Return the (X, Y) coordinate for the center point of the cell that contains the specified text.  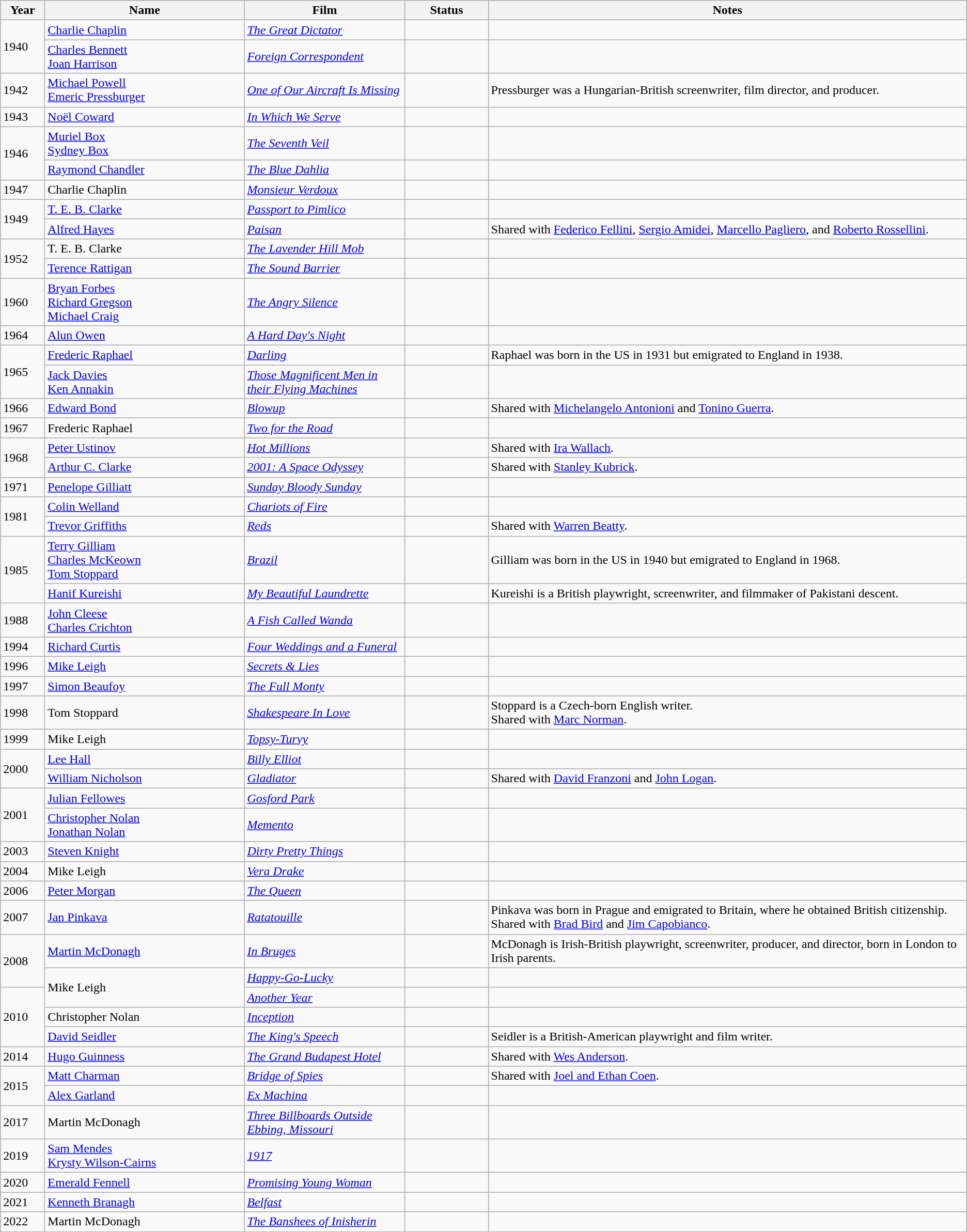
1946 (23, 153)
In Which We Serve (324, 117)
Bryan ForbesRichard GregsonMichael Craig (145, 302)
Chariots of Fire (324, 507)
Kenneth Branagh (145, 1202)
Darling (324, 355)
Gosford Park (324, 798)
Jack DaviesKen Annakin (145, 382)
2022 (23, 1222)
Raymond Chandler (145, 170)
The Angry Silence (324, 302)
A Fish Called Wanda (324, 620)
Colin Welland (145, 507)
Film (324, 10)
Noël Coward (145, 117)
The Grand Budapest Hotel (324, 1056)
Paisan (324, 229)
Shared with Ira Wallach. (727, 448)
1965 (23, 372)
Promising Young Woman (324, 1182)
1942 (23, 90)
2008 (23, 960)
Seidler is a British-American playwright and film writer. (727, 1036)
The Lavender Hill Mob (324, 248)
Shared with Federico Fellini, Sergio Amidei, Marcello Pagliero, and Roberto Rossellini. (727, 229)
Gladiator (324, 779)
Richard Curtis (145, 646)
Muriel BoxSydney Box (145, 144)
My Beautiful Laundrette (324, 593)
Lee Hall (145, 759)
Dirty Pretty Things (324, 851)
Secrets & Lies (324, 666)
Year (23, 10)
The Full Monty (324, 686)
The Sound Barrier (324, 268)
1994 (23, 646)
1968 (23, 457)
The Queen (324, 891)
Trevor Griffiths (145, 526)
2001: A Space Odyssey (324, 467)
1964 (23, 336)
2007 (23, 917)
Edward Bond (145, 408)
Simon Beaufoy (145, 686)
2003 (23, 851)
Penelope Gilliatt (145, 487)
Shared with Stanley Kubrick. (727, 467)
The Banshees of Inisherin (324, 1222)
2006 (23, 891)
Those Magnificent Men in their Flying Machines (324, 382)
Peter Morgan (145, 891)
2010 (23, 1017)
Hugo Guinness (145, 1056)
2019 (23, 1156)
1949 (23, 219)
Shared with Joel and Ethan Coen. (727, 1076)
Bridge of Spies (324, 1076)
Status (446, 10)
Matt Charman (145, 1076)
Hot Millions (324, 448)
1985 (23, 570)
2020 (23, 1182)
Sam MendesKrysty Wilson-Cairns (145, 1156)
Two for the Road (324, 428)
David Seidler (145, 1036)
Vera Drake (324, 871)
2015 (23, 1086)
Monsieur Verdoux (324, 189)
1966 (23, 408)
Tom Stoppard (145, 713)
1960 (23, 302)
Shared with Warren Beatty. (727, 526)
1999 (23, 739)
1988 (23, 620)
1952 (23, 258)
Alfred Hayes (145, 229)
Three Billboards Outside Ebbing, Missouri (324, 1123)
2014 (23, 1056)
1981 (23, 516)
The Seventh Veil (324, 144)
Pinkava was born in Prague and emigrated to Britain, where he obtained British citizenship.Shared with Brad Bird and Jim Capobianco. (727, 917)
1971 (23, 487)
Sunday Bloody Sunday (324, 487)
Four Weddings and a Funeral (324, 646)
2001 (23, 815)
1917 (324, 1156)
Belfast (324, 1202)
William Nicholson (145, 779)
2004 (23, 871)
John CleeseCharles Crichton (145, 620)
2000 (23, 769)
Peter Ustinov (145, 448)
Passport to Pimlico (324, 209)
In Bruges (324, 951)
A Hard Day's Night (324, 336)
Raphael was born in the US in 1931 but emigrated to England in 1938. (727, 355)
Inception (324, 1017)
2017 (23, 1123)
Reds (324, 526)
Arthur C. Clarke (145, 467)
Julian Fellowes (145, 798)
1947 (23, 189)
1940 (23, 46)
Another Year (324, 997)
Gilliam was born in the US in 1940 but emigrated to England in 1968. (727, 560)
Alun Owen (145, 336)
Notes (727, 10)
Kureishi is a British playwright, screenwriter, and filmmaker of Pakistani descent. (727, 593)
Blowup (324, 408)
Jan Pinkava (145, 917)
Billy Elliot (324, 759)
Shared with Michelangelo Antonioni and Tonino Guerra. (727, 408)
1997 (23, 686)
The Great Dictator (324, 30)
McDonagh is Irish-British playwright, screenwriter, producer, and director, born in London to Irish parents. (727, 951)
Christopher Nolan (145, 1017)
The Blue Dahlia (324, 170)
Shakespeare In Love (324, 713)
Emerald Fennell (145, 1182)
Memento (324, 825)
Name (145, 10)
Charles BennettJoan Harrison (145, 57)
Ratatouille (324, 917)
Steven Knight (145, 851)
1996 (23, 666)
The King's Speech (324, 1036)
Ex Machina (324, 1096)
One of Our Aircraft Is Missing (324, 90)
Happy-Go-Lucky (324, 977)
Shared with Wes Anderson. (727, 1056)
Hanif Kureishi (145, 593)
Terence Rattigan (145, 268)
Brazil (324, 560)
2021 (23, 1202)
Michael PowellEmeric Pressburger (145, 90)
Shared with David Franzoni and John Logan. (727, 779)
Christopher NolanJonathan Nolan (145, 825)
Topsy-Turvy (324, 739)
Terry GilliamCharles McKeownTom Stoppard (145, 560)
Pressburger was a Hungarian-British screenwriter, film director, and producer. (727, 90)
Alex Garland (145, 1096)
1998 (23, 713)
Stoppard is a Czech-born English writer.Shared with Marc Norman. (727, 713)
1967 (23, 428)
Foreign Correspondent (324, 57)
1943 (23, 117)
